Pinpoint the cell where the given text exists, returning its [x, y] midpoint coordinate. 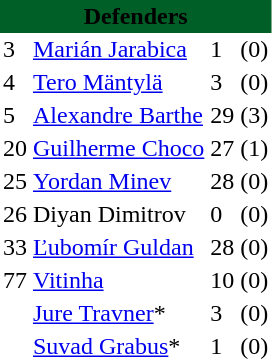
Yordan Minev [118, 182]
Jure Travner* [118, 314]
33 [15, 248]
Guilherme Choco [118, 148]
Defenders [136, 16]
29 [222, 116]
Vitinha [118, 280]
Alexandre Barthe [118, 116]
1 [222, 50]
27 [222, 148]
4 [15, 82]
26 [15, 214]
5 [15, 116]
25 [15, 182]
Tero Mäntylä [118, 82]
0 [222, 214]
(1) [254, 148]
20 [15, 148]
Marián Jarabica [118, 50]
77 [15, 280]
(3) [254, 116]
10 [222, 280]
Diyan Dimitrov [118, 214]
Ľubomír Guldan [118, 248]
